Identify which cell holds the provided text, then report its [x, y] central coordinate. 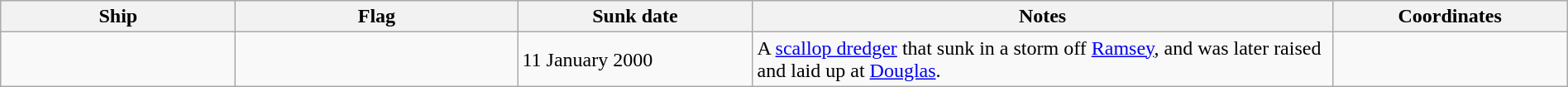
Ship [118, 17]
11 January 2000 [635, 60]
Flag [377, 17]
Coordinates [1450, 17]
Sunk date [635, 17]
A scallop dredger that sunk in a storm off Ramsey, and was later raised and laid up at Douglas. [1042, 60]
Notes [1042, 17]
